Return the (X, Y) coordinate for the center point of the cell that contains the specified text.  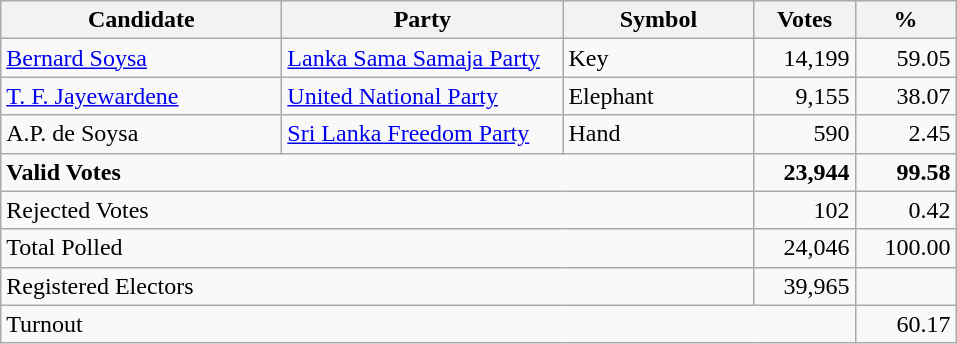
102 (804, 210)
Total Polled (378, 248)
Registered Electors (378, 286)
Votes (804, 20)
Hand (658, 134)
24,046 (804, 248)
60.17 (906, 324)
14,199 (804, 58)
39,965 (804, 286)
Valid Votes (378, 172)
Bernard Soysa (142, 58)
Symbol (658, 20)
T. F. Jayewardene (142, 96)
23,944 (804, 172)
Turnout (428, 324)
9,155 (804, 96)
A.P. de Soysa (142, 134)
Sri Lanka Freedom Party (422, 134)
59.05 (906, 58)
Party (422, 20)
Rejected Votes (378, 210)
Elephant (658, 96)
99.58 (906, 172)
Lanka Sama Samaja Party (422, 58)
0.42 (906, 210)
590 (804, 134)
100.00 (906, 248)
38.07 (906, 96)
2.45 (906, 134)
United National Party (422, 96)
% (906, 20)
Candidate (142, 20)
Key (658, 58)
